Return [X, Y] of the center of cell containing provided text 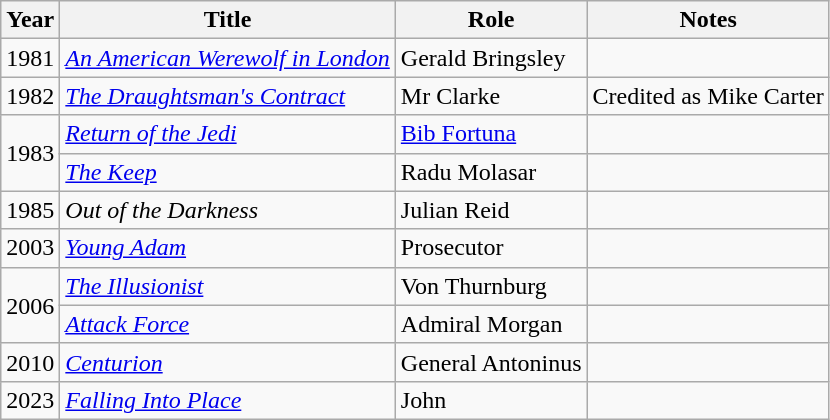
Admiral Morgan [491, 324]
John [491, 400]
Attack Force [228, 324]
Out of the Darkness [228, 210]
1985 [30, 210]
The Draughtsman's Contract [228, 96]
Mr Clarke [491, 96]
Role [491, 20]
Year [30, 20]
2006 [30, 305]
Centurion [228, 362]
2023 [30, 400]
The Illusionist [228, 286]
An American Werewolf in London [228, 58]
Credited as Mike Carter [708, 96]
Bib Fortuna [491, 134]
Notes [708, 20]
General Antoninus [491, 362]
Julian Reid [491, 210]
1983 [30, 153]
2003 [30, 248]
The Keep [228, 172]
Von Thurnburg [491, 286]
Title [228, 20]
Young Adam [228, 248]
Prosecutor [491, 248]
1981 [30, 58]
1982 [30, 96]
2010 [30, 362]
Return of the Jedi [228, 134]
Falling Into Place [228, 400]
Gerald Bringsley [491, 58]
Radu Molasar [491, 172]
